Extract the [x, y] coordinate from the center of the cell holding the provided text.  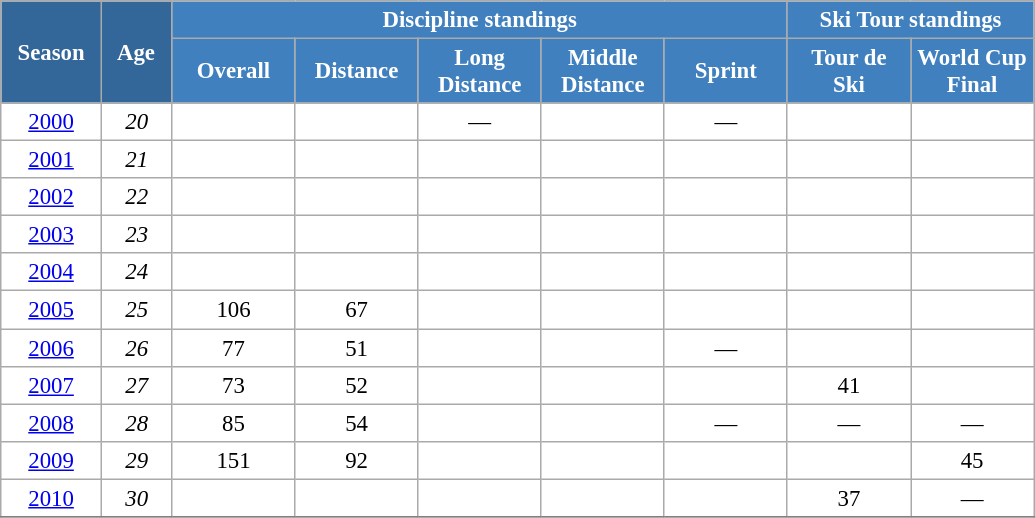
Ski Tour standings [910, 20]
Sprint [726, 72]
52 [356, 385]
85 [234, 423]
106 [234, 310]
2002 [52, 197]
23 [136, 235]
20 [136, 122]
2008 [52, 423]
22 [136, 197]
2007 [52, 385]
92 [356, 460]
2001 [52, 160]
73 [234, 385]
Discipline standings [480, 20]
2004 [52, 273]
21 [136, 160]
29 [136, 460]
2010 [52, 498]
77 [234, 348]
54 [356, 423]
Season [52, 52]
2000 [52, 122]
2003 [52, 235]
Long Distance [480, 72]
25 [136, 310]
37 [848, 498]
Middle Distance [602, 72]
67 [356, 310]
27 [136, 385]
2009 [52, 460]
Distance [356, 72]
151 [234, 460]
45 [972, 460]
Tour deSki [848, 72]
2005 [52, 310]
Overall [234, 72]
28 [136, 423]
Age [136, 52]
51 [356, 348]
World CupFinal [972, 72]
2006 [52, 348]
24 [136, 273]
41 [848, 385]
30 [136, 498]
26 [136, 348]
